From the cell containing the given text, extract its center point as (X, Y) coordinate. 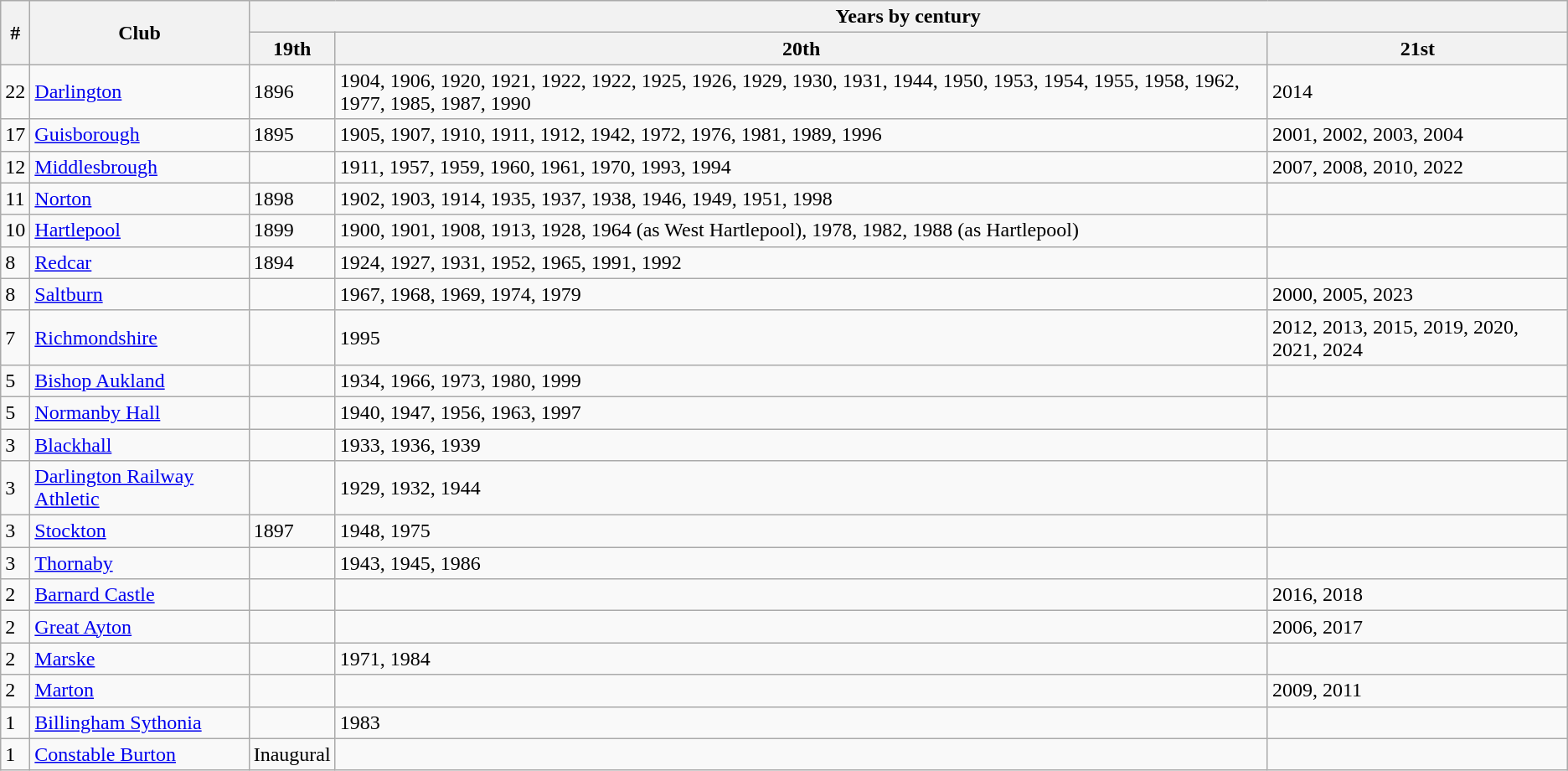
1995 (801, 337)
2000, 2005, 2023 (1417, 294)
2012, 2013, 2015, 2019, 2020, 2021, 2024 (1417, 337)
Club (139, 33)
Marske (139, 659)
2007, 2008, 2010, 2022 (1417, 167)
19th (291, 49)
Billingham Sythonia (139, 722)
1894 (291, 262)
Darlington (139, 92)
# (15, 33)
2014 (1417, 92)
Norton (139, 199)
2006, 2017 (1417, 627)
Stockton (139, 531)
1924, 1927, 1931, 1952, 1965, 1991, 1992 (801, 262)
Saltburn (139, 294)
1902, 1903, 1914, 1935, 1937, 1938, 1946, 1949, 1951, 1998 (801, 199)
1900, 1901, 1908, 1913, 1928, 1964 (as West Hartlepool), 1978, 1982, 1988 (as Hartlepool) (801, 230)
1943, 1945, 1986 (801, 563)
Redcar (139, 262)
10 (15, 230)
1971, 1984 (801, 659)
Guisborough (139, 135)
1896 (291, 92)
1967, 1968, 1969, 1974, 1979 (801, 294)
Bishop Aukland (139, 380)
2009, 2011 (1417, 691)
Thornaby (139, 563)
1948, 1975 (801, 531)
1929, 1932, 1944 (801, 488)
Darlington Railway Athletic (139, 488)
Hartlepool (139, 230)
Great Ayton (139, 627)
Barnard Castle (139, 595)
Constable Burton (139, 754)
1940, 1947, 1956, 1963, 1997 (801, 412)
1934, 1966, 1973, 1980, 1999 (801, 380)
1911, 1957, 1959, 1960, 1961, 1970, 1993, 1994 (801, 167)
1897 (291, 531)
Middlesbrough (139, 167)
1933, 1936, 1939 (801, 445)
2016, 2018 (1417, 595)
12 (15, 167)
2001, 2002, 2003, 2004 (1417, 135)
1898 (291, 199)
1983 (801, 722)
Years by century (908, 17)
21st (1417, 49)
17 (15, 135)
Inaugural (291, 754)
Blackhall (139, 445)
7 (15, 337)
1904, 1906, 1920, 1921, 1922, 1922, 1925, 1926, 1929, 1930, 1931, 1944, 1950, 1953, 1954, 1955, 1958, 1962, 1977, 1985, 1987, 1990 (801, 92)
20th (801, 49)
Richmondshire (139, 337)
11 (15, 199)
22 (15, 92)
1899 (291, 230)
1905, 1907, 1910, 1911, 1912, 1942, 1972, 1976, 1981, 1989, 1996 (801, 135)
Marton (139, 691)
1895 (291, 135)
Normanby Hall (139, 412)
